For the text-containing cell, return its midpoint in [x, y] coordinate format. 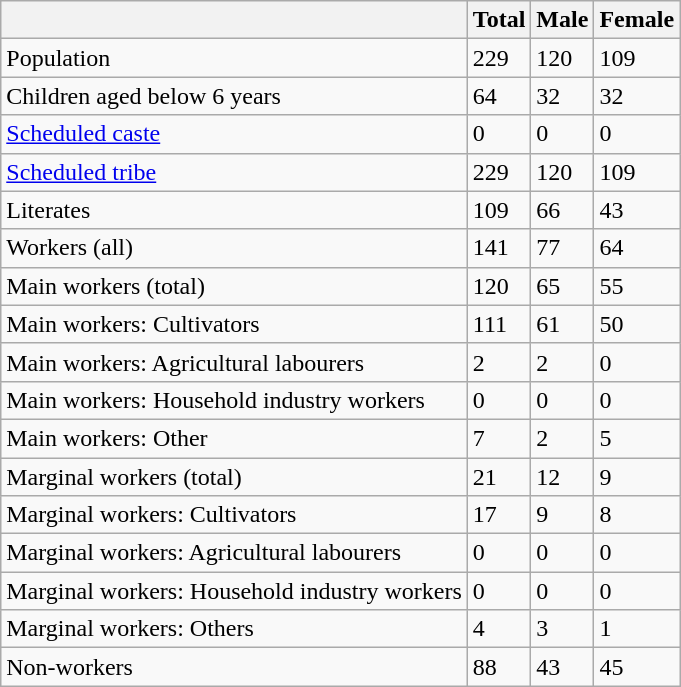
61 [562, 324]
1 [637, 629]
Children aged below 6 years [234, 96]
12 [562, 477]
8 [637, 515]
Main workers: Household industry workers [234, 400]
17 [499, 515]
111 [499, 324]
55 [637, 286]
Scheduled caste [234, 134]
77 [562, 248]
4 [499, 629]
141 [499, 248]
Scheduled tribe [234, 172]
Male [562, 20]
Marginal workers: Others [234, 629]
Main workers (total) [234, 286]
45 [637, 667]
Female [637, 20]
Non-workers [234, 667]
88 [499, 667]
Workers (all) [234, 248]
66 [562, 210]
Marginal workers: Household industry workers [234, 591]
5 [637, 438]
Main workers: Agricultural labourers [234, 362]
Main workers: Cultivators [234, 324]
Total [499, 20]
Main workers: Other [234, 438]
65 [562, 286]
50 [637, 324]
21 [499, 477]
Marginal workers: Agricultural labourers [234, 553]
Marginal workers: Cultivators [234, 515]
Population [234, 58]
Literates [234, 210]
3 [562, 629]
7 [499, 438]
Marginal workers (total) [234, 477]
